Find where the given text appears and provide that cell's center as [X, Y] coordinate. 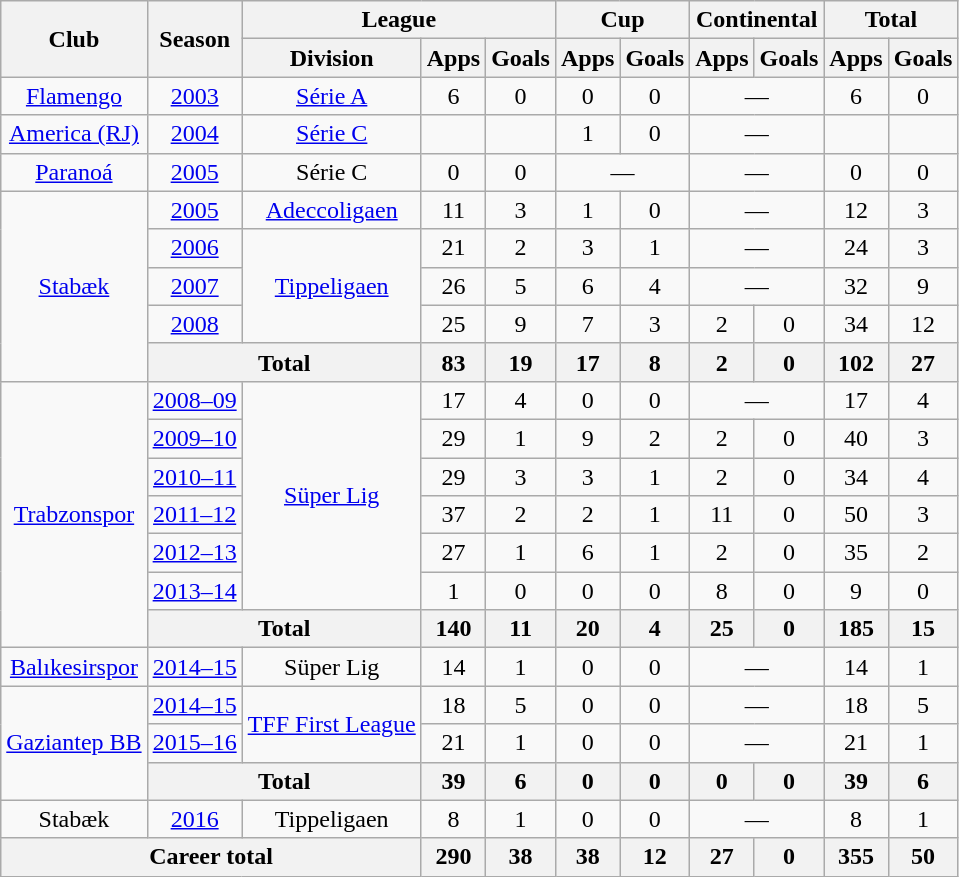
Cup [622, 20]
2004 [194, 134]
2012–13 [194, 553]
2015–16 [194, 743]
TFF First League [332, 724]
Division [332, 58]
America (RJ) [74, 134]
2009–10 [194, 438]
Career total [211, 857]
Paranoá [74, 172]
102 [856, 362]
Flamengo [74, 96]
355 [856, 857]
24 [856, 248]
2010–11 [194, 477]
2008 [194, 324]
2006 [194, 248]
2008–09 [194, 400]
185 [856, 629]
40 [856, 438]
32 [856, 286]
Gaziantep BB [74, 743]
Balıkesirspor [74, 667]
7 [587, 324]
Club [74, 39]
Season [194, 39]
20 [587, 629]
83 [453, 362]
Continental [757, 20]
37 [453, 515]
35 [856, 553]
Trabzonspor [74, 514]
19 [521, 362]
League [398, 20]
290 [453, 857]
Série A [332, 96]
2003 [194, 96]
Adeccoligaen [332, 210]
2007 [194, 286]
15 [923, 629]
2016 [194, 819]
140 [453, 629]
2013–14 [194, 591]
26 [453, 286]
2011–12 [194, 515]
